Locate the cell with the specified text and output its [x, y] center coordinate. 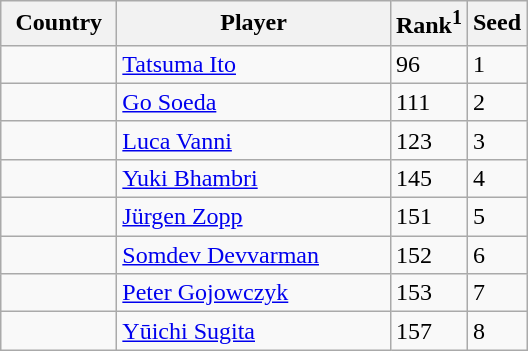
8 [496, 331]
Seed [496, 24]
96 [428, 64]
Country [59, 24]
Yūichi Sugita [254, 331]
152 [428, 255]
7 [496, 293]
151 [428, 217]
6 [496, 255]
Player [254, 24]
Jürgen Zopp [254, 217]
3 [496, 140]
157 [428, 331]
Yuki Bhambri [254, 178]
5 [496, 217]
4 [496, 178]
145 [428, 178]
123 [428, 140]
Tatsuma Ito [254, 64]
111 [428, 102]
Somdev Devvarman [254, 255]
2 [496, 102]
153 [428, 293]
Rank1 [428, 24]
Luca Vanni [254, 140]
1 [496, 64]
Peter Gojowczyk [254, 293]
Go Soeda [254, 102]
